Capture the cell that displays the provided text and extract its (X, Y) central coordinate. 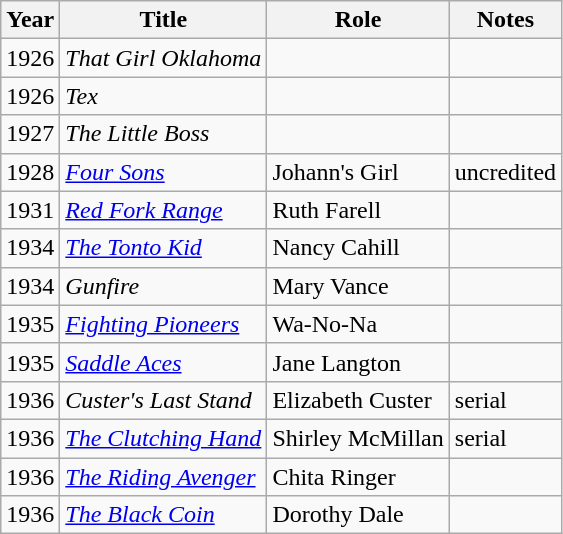
uncredited (505, 172)
Fighting Pioneers (164, 324)
Jane Langton (358, 362)
Saddle Aces (164, 362)
Custer's Last Stand (164, 400)
1927 (30, 134)
Red Fork Range (164, 210)
Notes (505, 20)
Role (358, 20)
Gunfire (164, 286)
Tex (164, 96)
The Tonto Kid (164, 248)
That Girl Oklahoma (164, 58)
Four Sons (164, 172)
Elizabeth Custer (358, 400)
1931 (30, 210)
The Black Coin (164, 515)
Chita Ringer (358, 477)
Nancy Cahill (358, 248)
Mary Vance (358, 286)
The Little Boss (164, 134)
Ruth Farell (358, 210)
Wa-No-Na (358, 324)
Dorothy Dale (358, 515)
Johann's Girl (358, 172)
The Riding Avenger (164, 477)
The Clutching Hand (164, 438)
Shirley McMillan (358, 438)
Year (30, 20)
Title (164, 20)
1928 (30, 172)
